Provide the (x, y) coordinate of the cell's center where the given text is located.  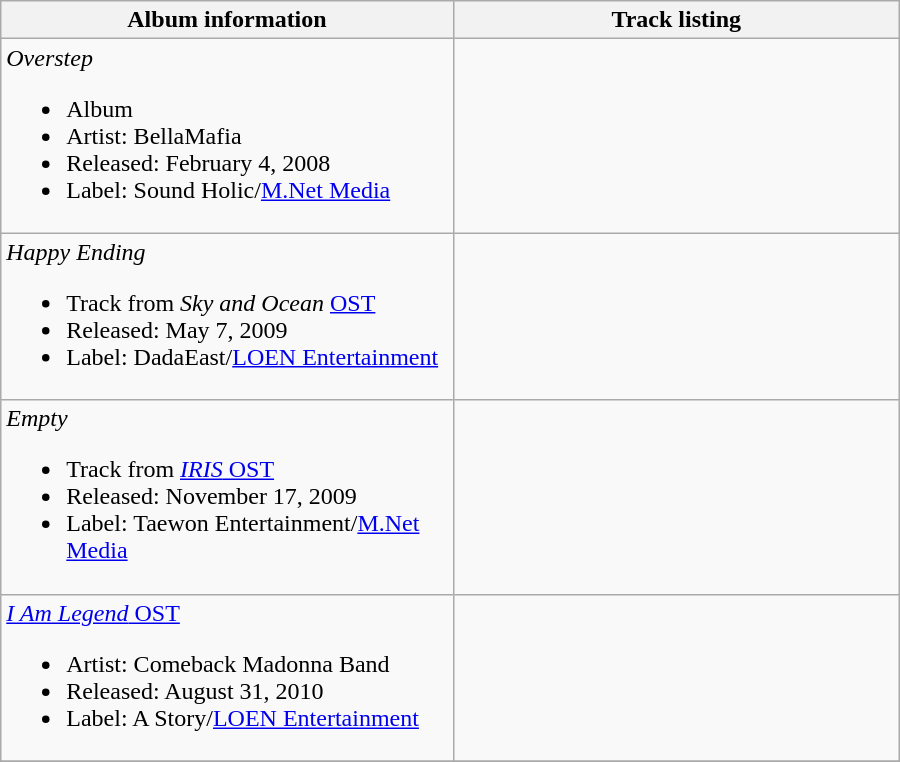
EmptyTrack from IRIS OSTReleased: November 17, 2009Label: Taewon Entertainment/M.Net Media (227, 497)
Album information (227, 20)
Track listing (676, 20)
Happy EndingTrack from Sky and Ocean OSTReleased: May 7, 2009Label: DadaEast/LOEN Entertainment (227, 316)
OverstepAlbumArtist: BellaMafiaReleased: February 4, 2008Label: Sound Holic/M.Net Media (227, 136)
I Am Legend OSTArtist: Comeback Madonna BandReleased: August 31, 2010Label: A Story/LOEN Entertainment (227, 678)
